Detect which cell encompasses the target text, then output its [X, Y] center coordinate. 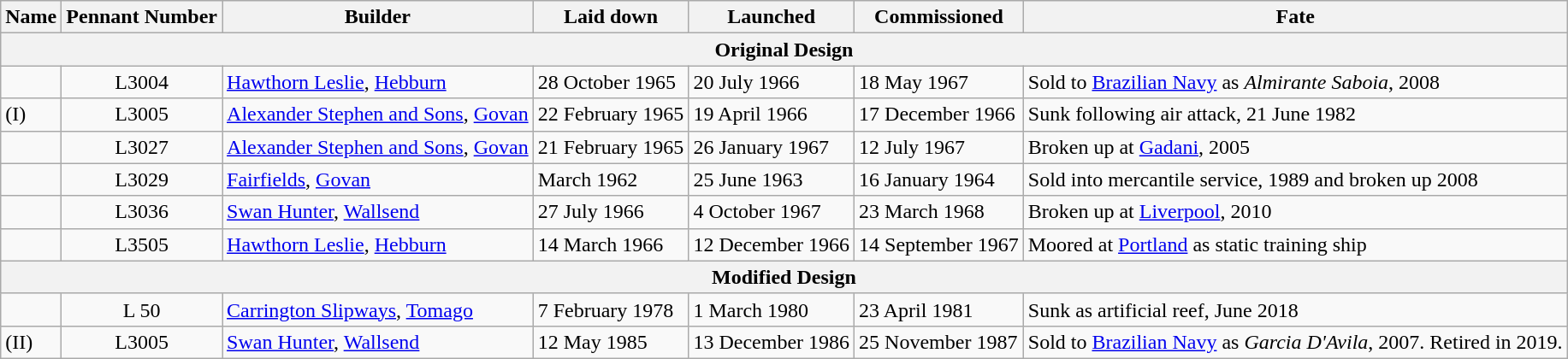
Sunk as artificial reef, June 2018 [1295, 309]
1 March 1980 [772, 309]
L3029 [142, 179]
25 June 1963 [772, 179]
Broken up at Liverpool, 2010 [1295, 212]
18 May 1967 [939, 82]
22 February 1965 [611, 115]
Commissioned [939, 17]
12 July 1967 [939, 147]
23 April 1981 [939, 309]
17 December 1966 [939, 115]
14 September 1967 [939, 244]
4 October 1967 [772, 212]
Name [31, 17]
12 May 1985 [611, 342]
7 February 1978 [611, 309]
21 February 1965 [611, 147]
20 July 1966 [772, 82]
(II) [31, 342]
L3004 [142, 82]
14 March 1966 [611, 244]
27 July 1966 [611, 212]
12 December 1966 [772, 244]
Launched [772, 17]
Pennant Number [142, 17]
L3027 [142, 147]
Broken up at Gadani, 2005 [1295, 147]
Sold to Brazilian Navy as Almirante Saboia, 2008 [1295, 82]
Carrington Slipways, Tomago [378, 309]
Moored at Portland as static training ship [1295, 244]
Fairfields, Govan [378, 179]
16 January 1964 [939, 179]
28 October 1965 [611, 82]
Laid down [611, 17]
L3505 [142, 244]
Modified Design [784, 277]
25 November 1987 [939, 342]
Sold to Brazilian Navy as Garcia D'Avila, 2007. Retired in 2019. [1295, 342]
March 1962 [611, 179]
Sunk following air attack, 21 June 1982 [1295, 115]
19 April 1966 [772, 115]
L 50 [142, 309]
26 January 1967 [772, 147]
Fate [1295, 17]
13 December 1986 [772, 342]
L3036 [142, 212]
(I) [31, 115]
23 March 1968 [939, 212]
Builder [378, 17]
Sold into mercantile service, 1989 and broken up 2008 [1295, 179]
Original Design [784, 50]
